Provide the [X, Y] coordinate of the cell's center where the given text is located.  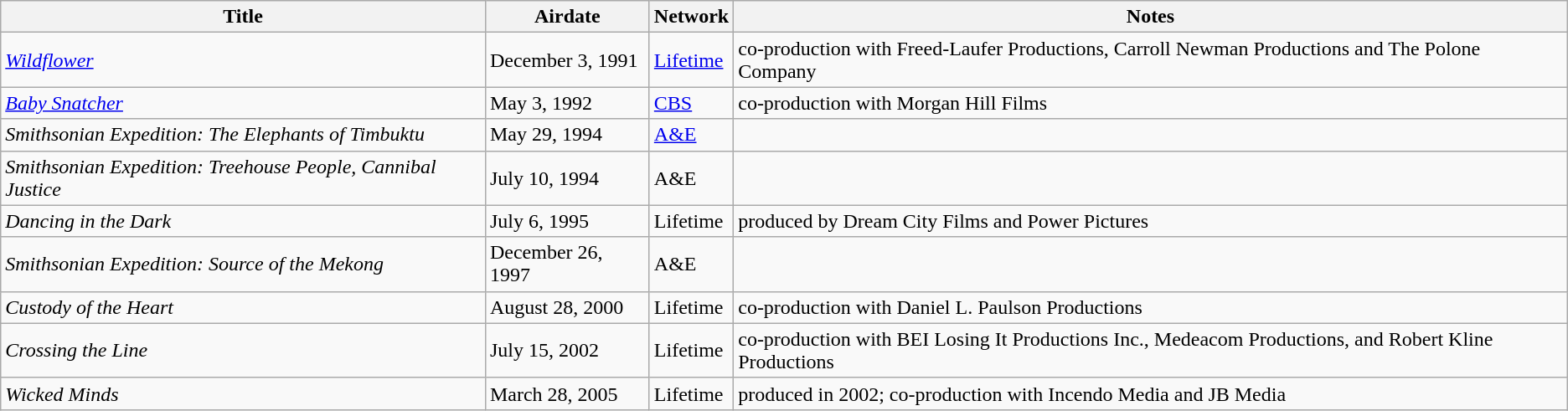
August 28, 2000 [567, 307]
Custody of the Heart [243, 307]
Wildflower [243, 60]
Smithsonian Expedition: Treehouse People, Cannibal Justice [243, 177]
produced by Dream City Films and Power Pictures [1151, 221]
Smithsonian Expedition: The Elephants of Timbuktu [243, 135]
Airdate [567, 17]
May 3, 1992 [567, 103]
co-production with BEI Losing It Productions Inc., Medeacom Productions, and Robert Kline Productions [1151, 350]
Dancing in the Dark [243, 221]
CBS [691, 103]
July 10, 1994 [567, 177]
produced in 2002; co-production with Incendo Media and JB Media [1151, 393]
Network [691, 17]
December 3, 1991 [567, 60]
Crossing the Line [243, 350]
December 26, 1997 [567, 265]
July 15, 2002 [567, 350]
co-production with Freed-Laufer Productions, Carroll Newman Productions and The Polone Company [1151, 60]
July 6, 1995 [567, 221]
March 28, 2005 [567, 393]
May 29, 1994 [567, 135]
Title [243, 17]
Wicked Minds [243, 393]
co-production with Daniel L. Paulson Productions [1151, 307]
Notes [1151, 17]
Smithsonian Expedition: Source of the Mekong [243, 265]
co-production with Morgan Hill Films [1151, 103]
Baby Snatcher [243, 103]
